Identify which cell holds the provided text, then report its (x, y) central coordinate. 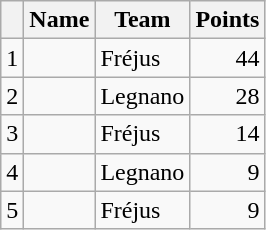
Points (228, 20)
28 (228, 96)
2 (12, 96)
3 (12, 134)
1 (12, 58)
Team (142, 20)
5 (12, 210)
44 (228, 58)
14 (228, 134)
4 (12, 172)
Name (60, 20)
